Pinpoint the cell where the given text exists, returning its (x, y) midpoint coordinate. 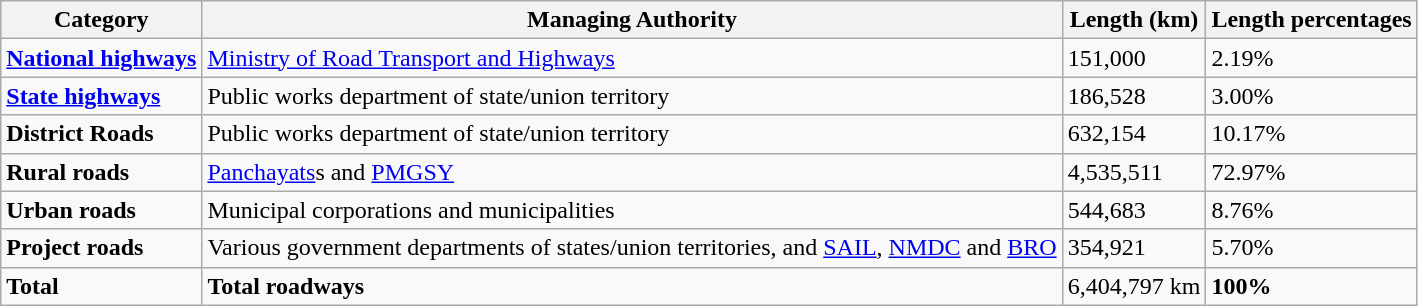
Rural roads (102, 172)
72.97% (1312, 172)
Length (km) (1134, 20)
Ministry of Road Transport and Highways (632, 58)
Category (102, 20)
354,921 (1134, 248)
Managing Authority (632, 20)
District Roads (102, 134)
Panchayatss and PMGSY (632, 172)
4,535,511 (1134, 172)
2.19% (1312, 58)
3.00% (1312, 96)
Project roads (102, 248)
632,154 (1134, 134)
National highways (102, 58)
100% (1312, 286)
151,000 (1134, 58)
Total roadways (632, 286)
6,404,797 km (1134, 286)
Municipal corporations and municipalities (632, 210)
5.70% (1312, 248)
186,528 (1134, 96)
Total (102, 286)
State highways (102, 96)
8.76% (1312, 210)
Various government departments of states/union territories, and SAIL, NMDC and BRO (632, 248)
Length percentages (1312, 20)
Urban roads (102, 210)
10.17% (1312, 134)
544,683 (1134, 210)
